Pinpoint the cell where the given text exists, returning its (X, Y) midpoint coordinate. 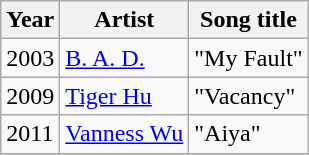
2009 (30, 96)
"Aiya" (248, 134)
Tiger Hu (124, 96)
Vanness Wu (124, 134)
B. A. D. (124, 58)
2003 (30, 58)
"Vacancy" (248, 96)
Year (30, 20)
Song title (248, 20)
"My Fault" (248, 58)
2011 (30, 134)
Artist (124, 20)
